Detect which cell encompasses the target text, then output its [X, Y] center coordinate. 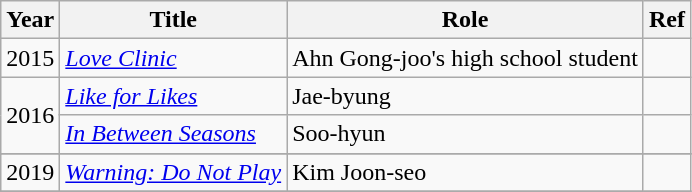
2019 [30, 172]
Title [174, 20]
Ahn Gong-joo's high school student [466, 58]
2015 [30, 58]
In Between Seasons [174, 134]
Year [30, 20]
Kim Joon-seo [466, 172]
Ref [666, 20]
Role [466, 20]
Like for Likes [174, 96]
Warning: Do Not Play [174, 172]
Jae-byung [466, 96]
Soo-hyun [466, 134]
Love Clinic [174, 58]
2016 [30, 115]
